Capture the cell that displays the provided text and extract its [X, Y] central coordinate. 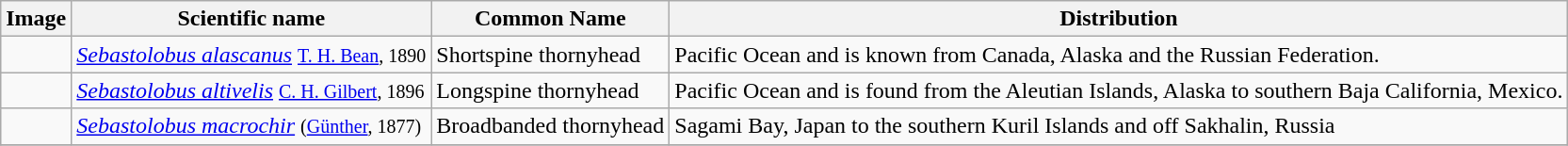
Sagami Bay, Japan to the southern Kuril Islands and off Sakhalin, Russia [1119, 126]
Pacific Ocean and is found from the Aleutian Islands, Alaska to southern Baja California, Mexico. [1119, 90]
Scientific name [251, 19]
Common Name [550, 19]
Sebastolobus macrochir (Günther, 1877) [251, 126]
Distribution [1119, 19]
Broadbanded thornyhead [550, 126]
Shortspine thornyhead [550, 55]
Image [36, 19]
Pacific Ocean and is known from Canada, Alaska and the Russian Federation. [1119, 55]
Longspine thornyhead [550, 90]
Sebastolobus altivelis C. H. Gilbert, 1896 [251, 90]
Sebastolobus alascanus T. H. Bean, 1890 [251, 55]
